Find where the given text appears and provide that cell's center as [x, y] coordinate. 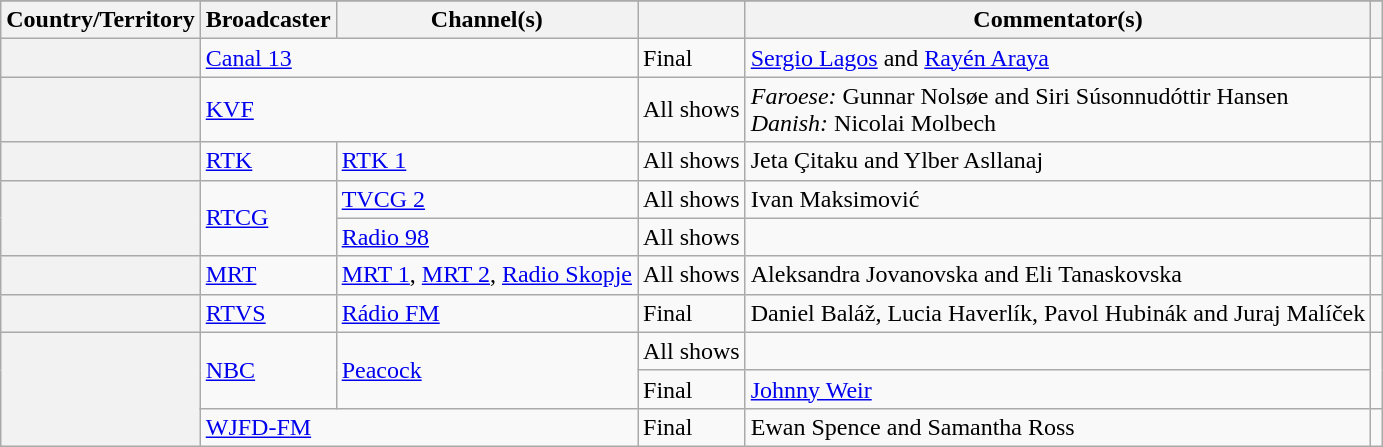
Aleksandra Jovanovska and Eli Tanaskovska [1058, 275]
RTK 1 [486, 161]
Channel(s) [486, 20]
Commentator(s) [1058, 20]
KVF [418, 110]
WJFD-FM [418, 427]
Country/Territory [100, 20]
Sergio Lagos and Rayén Araya [1058, 58]
Canal 13 [418, 58]
NBC [268, 370]
RTVS [268, 313]
Daniel Baláž, Lucia Haverlík, Pavol Hubinák and Juraj Malíček [1058, 313]
Broadcaster [268, 20]
Faroese: Gunnar Nolsøe and Siri Súsonnudóttir HansenDanish: Nicolai Molbech [1058, 110]
Ivan Maksimović [1058, 199]
Peacock [486, 370]
Radio 98 [486, 237]
Rádio FM [486, 313]
MRT 1, MRT 2, Radio Skopje [486, 275]
Ewan Spence and Samantha Ross [1058, 427]
Johnny Weir [1058, 389]
RTK [268, 161]
RTCG [268, 218]
Jeta Çitaku and Ylber Asllanaj [1058, 161]
TVCG 2 [486, 199]
MRT [268, 275]
